Identify which cell holds the provided text, then report its [X, Y] central coordinate. 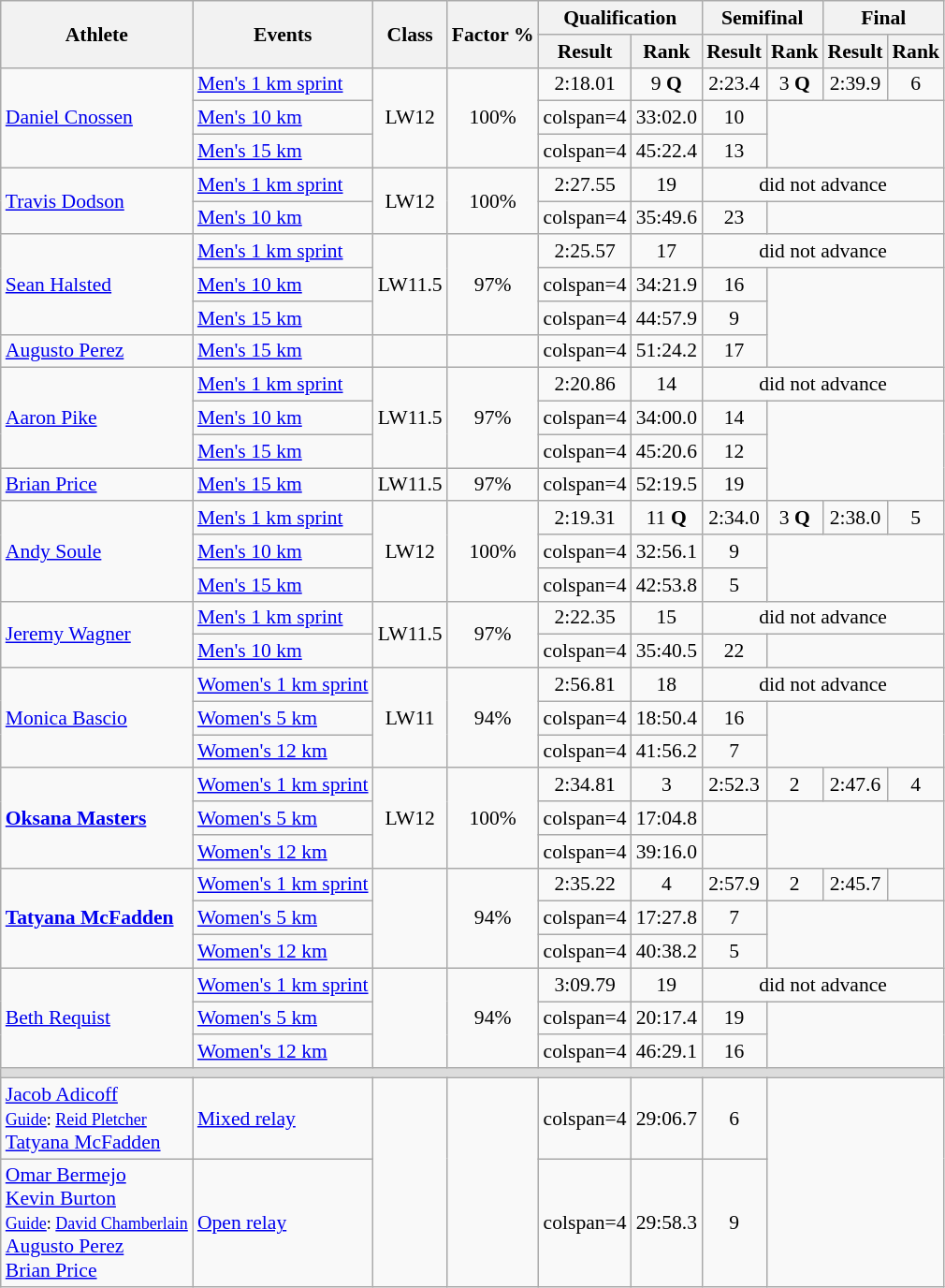
2:39.9 [855, 84]
Events [283, 34]
Daniel Cnossen [97, 118]
12 [734, 451]
34:21.9 [666, 285]
2:20.86 [586, 385]
35:40.5 [666, 651]
2:27.55 [586, 184]
20:17.4 [666, 1018]
Factor % [493, 34]
Athlete [97, 34]
11 Q [666, 519]
17:27.8 [666, 918]
Monica Bascio [97, 719]
45:20.6 [666, 451]
Jacob AdicoffGuide: Reid PletcherTatyana McFadden [97, 1118]
22 [734, 651]
Brian Price [97, 485]
42:53.8 [666, 585]
Travis Dodson [97, 200]
2:38.0 [855, 519]
Sean Halsted [97, 285]
3 [666, 785]
2:56.81 [586, 685]
2:18.01 [586, 84]
13 [734, 152]
35:49.6 [666, 218]
39:16.0 [666, 852]
9 Q [666, 84]
52:19.5 [666, 485]
2:45.7 [855, 885]
2:19.31 [586, 519]
Tatyana McFadden [97, 917]
Beth Requist [97, 1018]
32:56.1 [666, 551]
Jeremy Wagner [97, 635]
3:09.79 [586, 985]
2:25.57 [586, 252]
2:34.0 [734, 519]
45:22.4 [666, 152]
15 [666, 618]
Qualification [621, 18]
Final [883, 18]
Class [410, 34]
34:00.0 [666, 418]
29:58.3 [666, 1223]
40:38.2 [666, 952]
2:47.6 [855, 785]
10 [734, 118]
18:50.4 [666, 718]
Augusto Perez [97, 351]
23 [734, 218]
Oksana Masters [97, 818]
2:35.22 [586, 885]
LW11 [410, 719]
17:04.8 [666, 818]
2:52.3 [734, 785]
46:29.1 [666, 1052]
33:02.0 [666, 118]
41:56.2 [666, 752]
2:22.35 [586, 618]
Andy Soule [97, 552]
44:57.9 [666, 318]
2:23.4 [734, 84]
2:57.9 [734, 885]
Aaron Pike [97, 417]
Mixed relay [283, 1118]
29:06.7 [666, 1118]
2:34.81 [586, 785]
51:24.2 [666, 351]
Semifinal [762, 18]
18 [666, 685]
Omar BermejoKevin BurtonGuide: David ChamberlainAugusto PerezBrian Price [97, 1223]
Open relay [283, 1223]
